From the cell containing the given text, extract its center point as (x, y) coordinate. 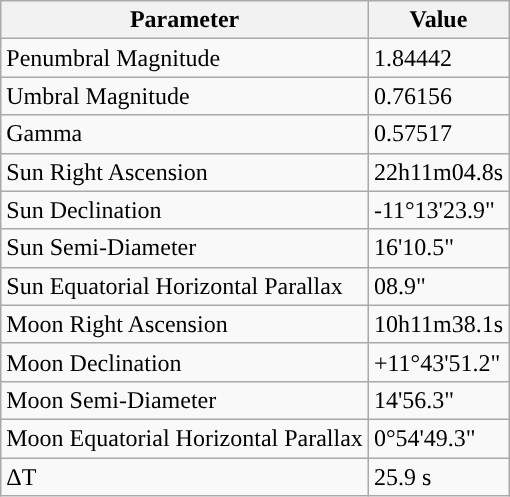
1.84442 (438, 58)
Moon Semi-Diameter (185, 400)
Penumbral Magnitude (185, 58)
Sun Equatorial Horizontal Parallax (185, 286)
10h11m38.1s (438, 324)
16'10.5" (438, 248)
14'56.3" (438, 400)
Value (438, 20)
-11°13'23.9" (438, 210)
22h11m04.8s (438, 172)
Sun Semi-Diameter (185, 248)
25.9 s (438, 477)
Parameter (185, 20)
Moon Equatorial Horizontal Parallax (185, 438)
+11°43'51.2" (438, 362)
Moon Declination (185, 362)
Sun Declination (185, 210)
0.76156 (438, 96)
Gamma (185, 134)
0.57517 (438, 134)
08.9" (438, 286)
Moon Right Ascension (185, 324)
Umbral Magnitude (185, 96)
Sun Right Ascension (185, 172)
0°54'49.3" (438, 438)
ΔT (185, 477)
